Scan for the cell matching the given text and deliver its (X, Y) coordinate at center. 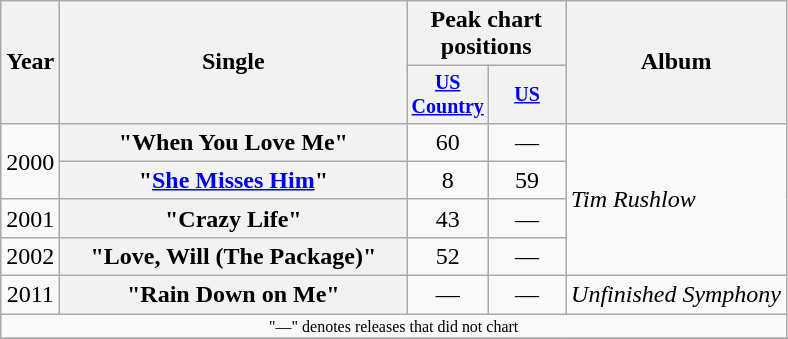
"Crazy Life" (234, 218)
59 (528, 180)
8 (448, 180)
US Country (448, 94)
Year (30, 62)
52 (448, 256)
Single (234, 62)
"—" denotes releases that did not chart (394, 326)
43 (448, 218)
"She Misses Him" (234, 180)
60 (448, 142)
2000 (30, 161)
US (528, 94)
2001 (30, 218)
Peak chartpositions (486, 34)
2002 (30, 256)
Album (676, 62)
2011 (30, 295)
Unfinished Symphony (676, 295)
Tim Rushlow (676, 199)
"When You Love Me" (234, 142)
"Rain Down on Me" (234, 295)
"Love, Will (The Package)" (234, 256)
